Identify which cell holds the provided text, then report its [X, Y] central coordinate. 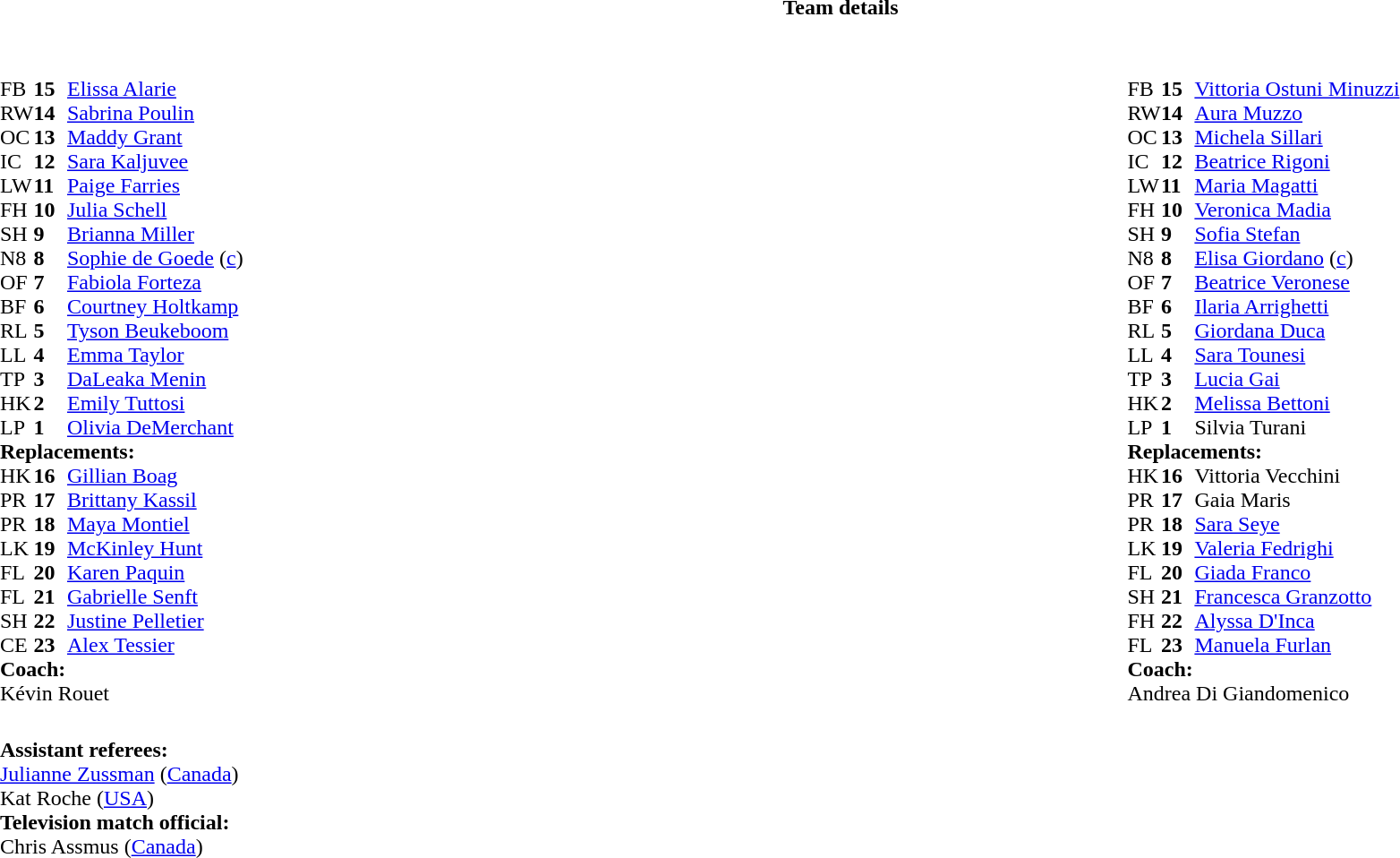
Michela Sillari [1296, 138]
Kévin Rouet [122, 693]
Valeria Fedrighi [1296, 548]
Sophie de Goede (c) [156, 258]
Alyssa D'Inca [1296, 622]
Gaia Maris [1296, 500]
Manuela Furlan [1296, 645]
Gillian Boag [156, 476]
Melissa Bettoni [1296, 403]
Fabiola Forteza [156, 283]
CE [17, 645]
Andrea Di Giandomenico [1263, 693]
Sabrina Poulin [156, 113]
Courtney Holtkamp [156, 306]
Paige Farries [156, 186]
Maddy Grant [156, 138]
Sara Tounesi [1296, 355]
Olivia DeMerchant [156, 428]
Elissa Alarie [156, 90]
Gabrielle Senft [156, 596]
Francesca Granzotto [1296, 596]
Giada Franco [1296, 573]
Brianna Miller [156, 235]
Brittany Kassil [156, 500]
Karen Paquin [156, 573]
Silvia Turani [1296, 428]
Elisa Giordano (c) [1296, 258]
Justine Pelletier [156, 622]
Tyson Beukeboom [156, 331]
Julia Schell [156, 210]
McKinley Hunt [156, 548]
Sofia Stefan [1296, 235]
Emma Taylor [156, 355]
Vittoria Ostuni Minuzzi [1296, 90]
Maya Montiel [156, 525]
Maria Magatti [1296, 186]
Veronica Madia [1296, 210]
Beatrice Veronese [1296, 283]
Sara Seye [1296, 525]
Beatrice Rigoni [1296, 161]
DaLeaka Menin [156, 380]
Emily Tuttosi [156, 403]
Ilaria Arrighetti [1296, 306]
Lucia Gai [1296, 380]
Sara Kaljuvee [156, 161]
Giordana Duca [1296, 331]
Alex Tessier [156, 645]
Vittoria Vecchini [1296, 476]
Aura Muzzo [1296, 113]
